Find where the given text appears and provide that cell's center as (x, y) coordinate. 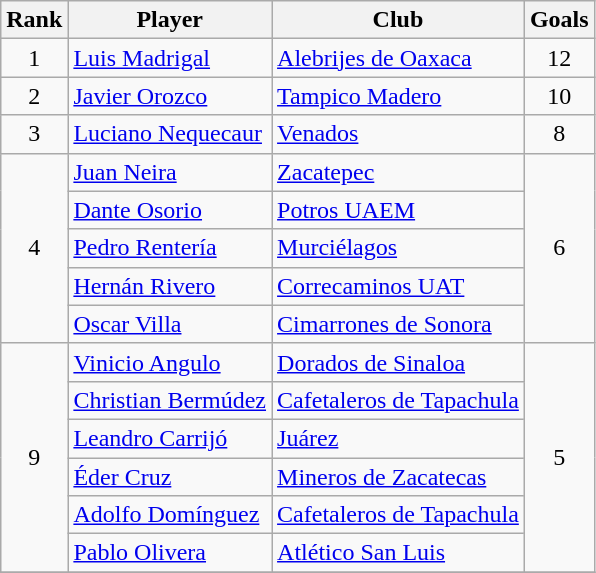
Tampico Madero (398, 96)
Club (398, 20)
4 (34, 248)
Goals (559, 20)
2 (34, 96)
Vinicio Angulo (170, 362)
Luis Madrigal (170, 58)
Éder Cruz (170, 477)
Correcaminos UAT (398, 286)
Alebrijes de Oaxaca (398, 58)
12 (559, 58)
3 (34, 134)
8 (559, 134)
Juárez (398, 438)
Player (170, 20)
Dorados de Sinaloa (398, 362)
Rank (34, 20)
Venados (398, 134)
6 (559, 248)
10 (559, 96)
Potros UAEM (398, 210)
Javier Orozco (170, 96)
5 (559, 457)
Pablo Olivera (170, 553)
Leandro Carrijó (170, 438)
Cimarrones de Sonora (398, 324)
Atlético San Luis (398, 553)
Oscar Villa (170, 324)
9 (34, 457)
Pedro Rentería (170, 248)
1 (34, 58)
Zacatepec (398, 172)
Juan Neira (170, 172)
Dante Osorio (170, 210)
Hernán Rivero (170, 286)
Adolfo Domínguez (170, 515)
Christian Bermúdez (170, 400)
Luciano Nequecaur (170, 134)
Mineros de Zacatecas (398, 477)
Murciélagos (398, 248)
